Provide the [X, Y] coordinate of the cell's center where the given text is located.  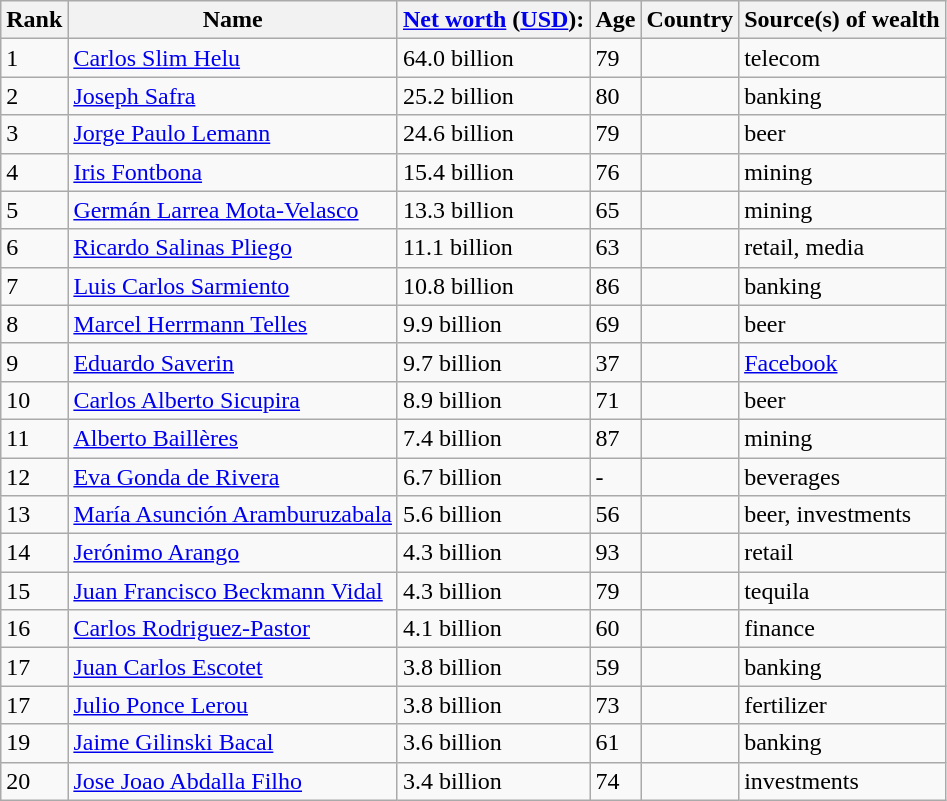
73 [616, 705]
Eva Gonda de Rivera [233, 477]
9 [34, 362]
retail, media [842, 248]
fertilizer [842, 705]
Juan Carlos Escotet [233, 667]
7.4 billion [493, 438]
finance [842, 629]
investments [842, 781]
56 [616, 515]
Jerónimo Arango [233, 553]
retail [842, 553]
Ricardo Salinas Pliego [233, 248]
Marcel Herrmann Telles [233, 324]
3.6 billion [493, 743]
24.6 billion [493, 134]
2 [34, 96]
93 [616, 553]
tequila [842, 591]
8.9 billion [493, 400]
Jaime Gilinski Bacal [233, 743]
Eduardo Saverin [233, 362]
Germán Larrea Mota-Velasco [233, 210]
Age [616, 20]
86 [616, 286]
Iris Fontbona [233, 172]
- [616, 477]
1 [34, 58]
10 [34, 400]
80 [616, 96]
65 [616, 210]
60 [616, 629]
13 [34, 515]
Carlos Slim Helu [233, 58]
Julio Ponce Lerou [233, 705]
María Asunción Aramburuzabala [233, 515]
61 [616, 743]
12 [34, 477]
Net worth (USD): [493, 20]
20 [34, 781]
Juan Francisco Beckmann Vidal [233, 591]
3 [34, 134]
beverages [842, 477]
Jorge Paulo Lemann [233, 134]
Luis Carlos Sarmiento [233, 286]
Carlos Rodriguez-Pastor [233, 629]
9.9 billion [493, 324]
10.8 billion [493, 286]
4.1 billion [493, 629]
3.4 billion [493, 781]
25.2 billion [493, 96]
16 [34, 629]
Rank [34, 20]
74 [616, 781]
Facebook [842, 362]
9.7 billion [493, 362]
Alberto Baillères [233, 438]
Country [690, 20]
8 [34, 324]
87 [616, 438]
76 [616, 172]
37 [616, 362]
4 [34, 172]
6.7 billion [493, 477]
7 [34, 286]
69 [616, 324]
Name [233, 20]
5 [34, 210]
14 [34, 553]
beer, investments [842, 515]
11.1 billion [493, 248]
Carlos Alberto Sicupira [233, 400]
15 [34, 591]
telecom [842, 58]
13.3 billion [493, 210]
64.0 billion [493, 58]
19 [34, 743]
15.4 billion [493, 172]
11 [34, 438]
5.6 billion [493, 515]
Joseph Safra [233, 96]
59 [616, 667]
6 [34, 248]
71 [616, 400]
Jose Joao Abdalla Filho [233, 781]
Source(s) of wealth [842, 20]
63 [616, 248]
